For the text-containing cell, return its midpoint in [x, y] coordinate format. 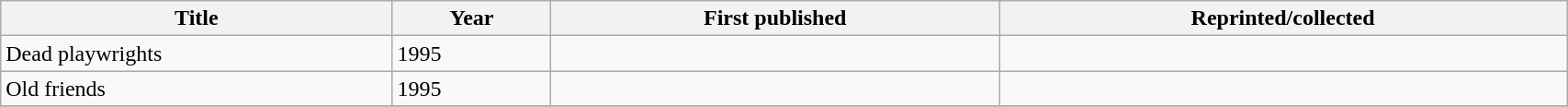
Reprinted/collected [1283, 18]
First published [775, 18]
Dead playwrights [197, 53]
Old friends [197, 89]
Year [472, 18]
Title [197, 18]
